Identify which cell holds the provided text, then report its (x, y) central coordinate. 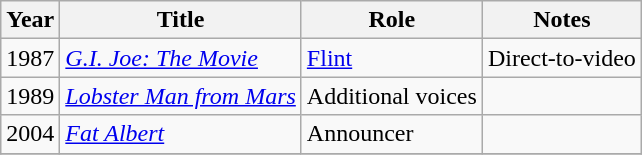
Fat Albert (181, 134)
Lobster Man from Mars (181, 96)
Title (181, 20)
Additional voices (392, 96)
Direct-to-video (562, 58)
G.I. Joe: The Movie (181, 58)
2004 (30, 134)
Announcer (392, 134)
1987 (30, 58)
Notes (562, 20)
1989 (30, 96)
Role (392, 20)
Flint (392, 58)
Year (30, 20)
